Provide the (X, Y) coordinate of the cell's center where the given text is located.  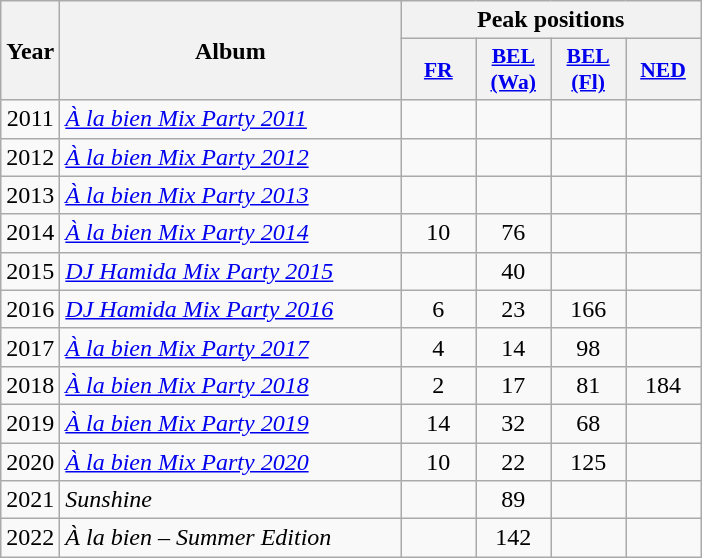
À la bien Mix Party 2019 (230, 423)
22 (514, 461)
À la bien Mix Party 2013 (230, 195)
2017 (30, 347)
76 (514, 233)
6 (438, 309)
DJ Hamida Mix Party 2015 (230, 271)
À la bien Mix Party 2014 (230, 233)
Sunshine (230, 500)
81 (588, 385)
Year (30, 50)
2022 (30, 538)
32 (514, 423)
23 (514, 309)
NED (664, 70)
2014 (30, 233)
2019 (30, 423)
À la bien Mix Party 2017 (230, 347)
Peak positions (551, 20)
À la bien Mix Party 2012 (230, 157)
2016 (30, 309)
FR (438, 70)
4 (438, 347)
2015 (30, 271)
À la bien Mix Party 2020 (230, 461)
2020 (30, 461)
À la bien Mix Party 2018 (230, 385)
184 (664, 385)
2018 (30, 385)
125 (588, 461)
166 (588, 309)
2011 (30, 119)
À la bien – Summer Edition (230, 538)
17 (514, 385)
2013 (30, 195)
À la bien Mix Party 2011 (230, 119)
98 (588, 347)
142 (514, 538)
68 (588, 423)
2012 (30, 157)
89 (514, 500)
Album (230, 50)
BEL(Fl) (588, 70)
BEL(Wa) (514, 70)
2021 (30, 500)
DJ Hamida Mix Party 2016 (230, 309)
2 (438, 385)
40 (514, 271)
